Find where the given text appears and provide that cell's center as (X, Y) coordinate. 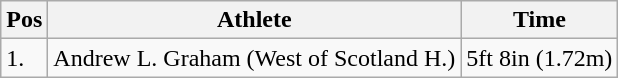
5ft 8in (1.72m) (540, 58)
Time (540, 20)
Athlete (254, 20)
Andrew L. Graham (West of Scotland H.) (254, 58)
Pos (24, 20)
1. (24, 58)
